Extract the [X, Y] coordinate from the center of the cell holding the provided text.  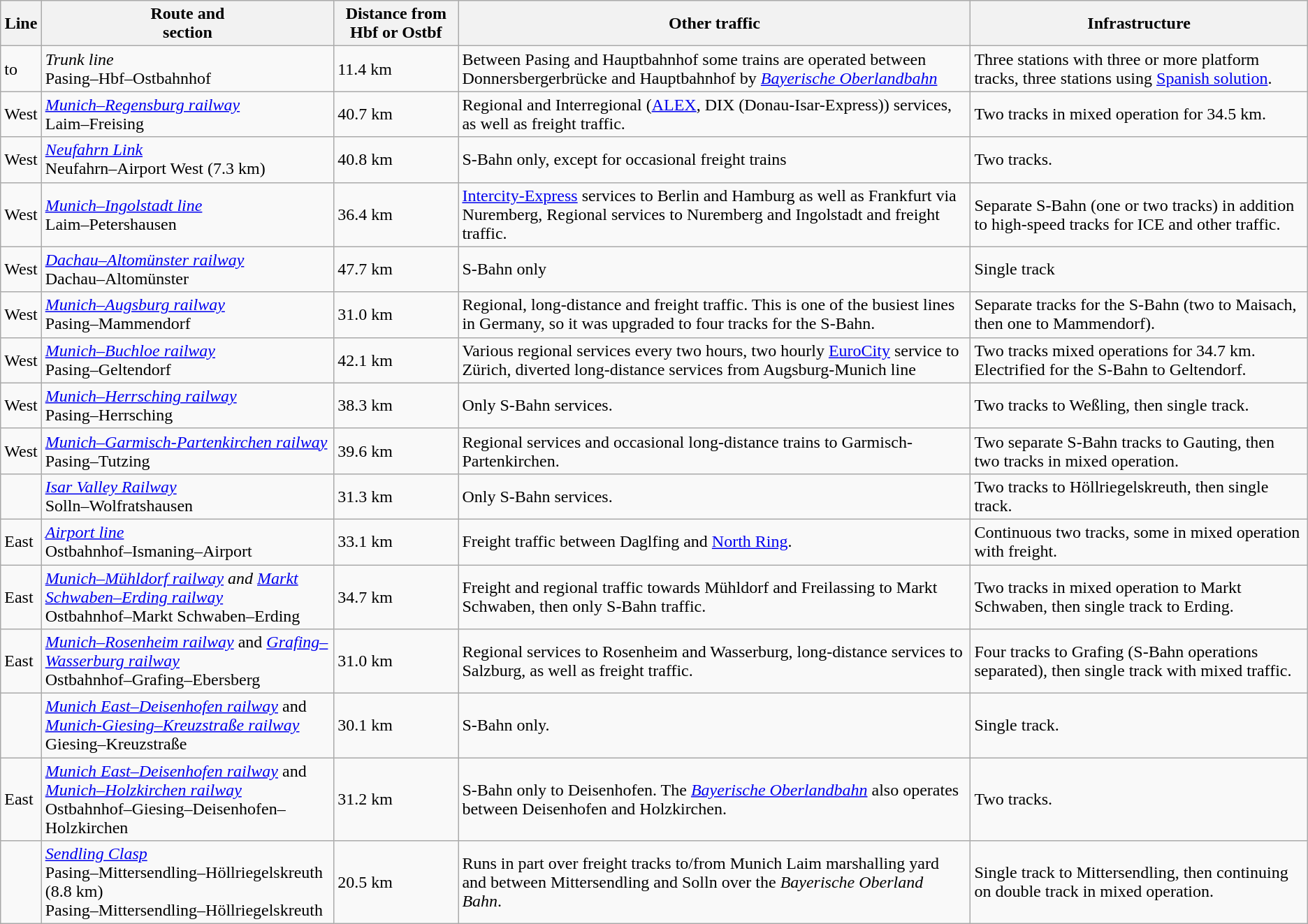
Single track to Mittersendling, then continuing on double track in mixed operation. [1139, 883]
40.8 km [396, 159]
Line [21, 24]
Other traffic [714, 24]
S-Bahn only, except for occasional freight trains [714, 159]
Trunk linePasing–Hbf–Ostbahnhof [187, 68]
Two tracks to Weßling, then single track. [1139, 405]
Munich–Mühldorf railway and Markt Schwaben–Erding railwayOstbahnhof–Markt Schwaben–Erding [187, 596]
Munich–Regensburg railwayLaim–Freising [187, 115]
Separate S-Bahn (one or two tracks) in addition to high-speed tracks for ICE and other traffic. [1139, 214]
Munich–Buchloe railwayPasing–Geltendorf [187, 360]
Munich–Herrsching railwayPasing–Herrsching [187, 405]
31.3 km [396, 496]
39.6 km [396, 451]
Various regional services every two hours, two hourly EuroCity service to Zürich, diverted long-distance services from Augsburg-Munich line [714, 360]
36.4 km [396, 214]
Regional and Interregional (ALEX, DIX (Donau-Isar-Express)) services, as well as freight traffic. [714, 115]
Four tracks to Grafing (S-Bahn operations separated), then single track with mixed traffic. [1139, 661]
Two tracks mixed operations for 34.7 km. Electrified for the S-Bahn to Geltendorf. [1139, 360]
S-Bahn only. [714, 726]
Single track. [1139, 726]
Single track [1139, 270]
Munich East–Deisenhofen railway and Munich-Giesing–Kreuzstraße railwayGiesing–Kreuzstraße [187, 726]
Between Pasing and Hauptbahnhof some trains are operated between Donnersbergerbrücke and Hauptbahnhof by Bayerische Oberlandbahn [714, 68]
Two separate S-Bahn tracks to Gauting, then two tracks in mixed operation. [1139, 451]
Route andsection [187, 24]
Munich–Augsburg railwayPasing–Mammendorf [187, 314]
Dachau–Altomünster railwayDachau–Altomünster [187, 270]
Regional, long-distance and freight traffic. This is one of the busiest lines in Germany, so it was upgraded to four tracks for the S-Bahn. [714, 314]
Neufahrn LinkNeufahrn–Airport West (7.3 km) [187, 159]
38.3 km [396, 405]
47.7 km [396, 270]
Three stations with three or more platform tracks, three stations using Spanish solution. [1139, 68]
Munich East–Deisenhofen railway and Munich–Holzkirchen railwayOstbahnhof–Giesing–Deisenhofen–Holzkirchen [187, 799]
Separate tracks for the S-Bahn (two to Maisach, then one to Mammendorf). [1139, 314]
Two tracks in mixed operation for 34.5 km. [1139, 115]
to [21, 68]
Munich–Rosenheim railway and Grafing–Wasserburg railwayOstbahnhof–Grafing–Ebersberg [187, 661]
Two tracks in mixed operation to Markt Schwaben, then single track to Erding. [1139, 596]
34.7 km [396, 596]
Freight and regional traffic towards Mühldorf and Freilassing to Markt Schwaben, then only S-Bahn traffic. [714, 596]
11.4 km [396, 68]
S-Bahn only [714, 270]
Airport lineOstbahnhof–Ismaning–Airport [187, 542]
Sendling ClaspPasing–Mittersendling–Höllriegelskreuth (8.8 km)Pasing–Mittersendling–Höllriegelskreuth [187, 883]
S-Bahn only to Deisenhofen. The Bayerische Oberlandbahn also operates between Deisenhofen and Holzkirchen. [714, 799]
Regional services and occasional long-distance trains to Garmisch-Partenkirchen. [714, 451]
Continuous two tracks, some in mixed operation with freight. [1139, 542]
Munich–Garmisch-Partenkirchen railwayPasing–Tutzing [187, 451]
33.1 km [396, 542]
Freight traffic between Daglfing and North Ring. [714, 542]
Two tracks to Höllriegelskreuth, then single track. [1139, 496]
Isar Valley RailwaySolln–Wolfratshausen [187, 496]
Infrastructure [1139, 24]
40.7 km [396, 115]
42.1 km [396, 360]
Distance from Hbf or Ostbf [396, 24]
Munich–Ingolstadt lineLaim–Petershausen [187, 214]
Regional services to Rosenheim and Wasserburg, long-distance services to Salzburg, as well as freight traffic. [714, 661]
Runs in part over freight tracks to/from Munich Laim marshalling yard and between Mittersendling and Solln over the Bayerische Oberland Bahn. [714, 883]
20.5 km [396, 883]
30.1 km [396, 726]
31.2 km [396, 799]
